Search for the cell housing the specified text and yield its (X, Y) center coordinate. 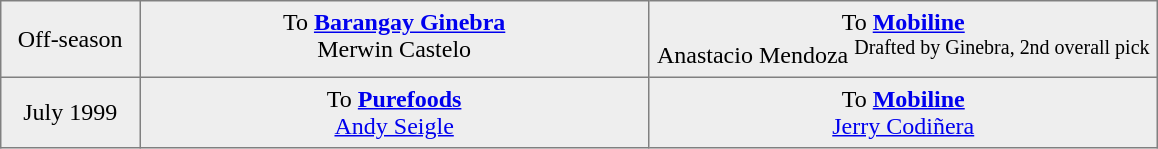
July 1999 (70, 113)
Off-season (70, 40)
To Barangay GinebraMerwin Castelo (394, 40)
To MobilineJerry Codiñera (904, 113)
To MobilineAnastacio Mendoza Drafted by Ginebra, 2nd overall pick (904, 40)
To PurefoodsAndy Seigle (394, 113)
